Locate the cell with the specified text and output its [X, Y] center coordinate. 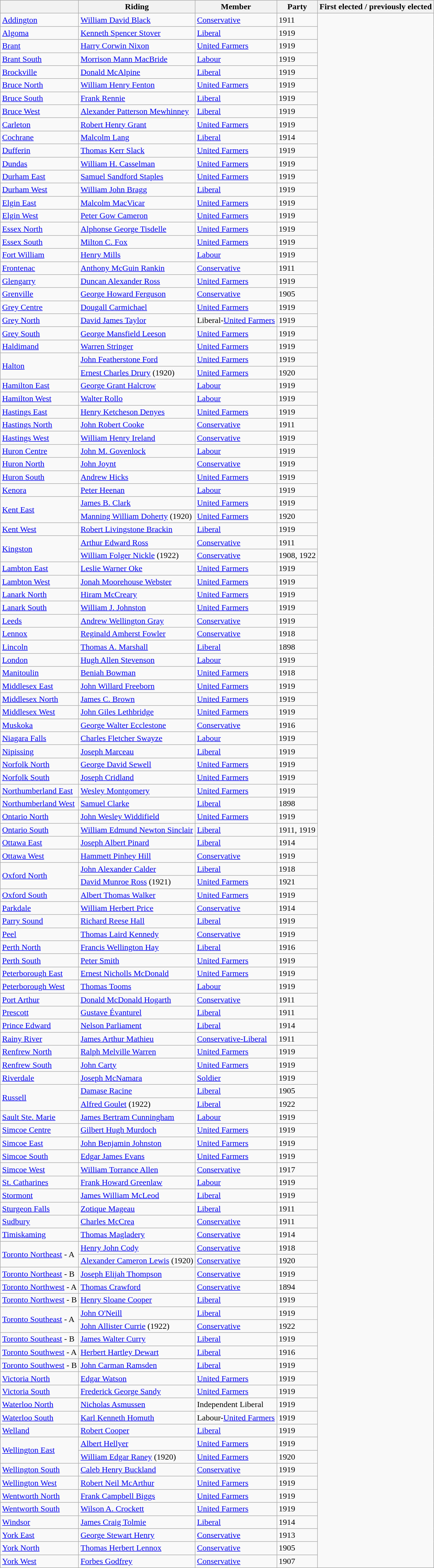
Ernest Charles Drury (1920) [137, 372]
Grenville [40, 294]
Jonah Moorehouse Webster [137, 582]
James Craig Tolmie [137, 1522]
Malcolm Lang [137, 137]
Alexander Cameron Lewis (1920) [137, 1261]
Lanark South [40, 608]
William Folger Nickle (1922) [137, 555]
Simcoe Centre [40, 1130]
Hiram McCreary [137, 595]
Port Arthur [40, 1000]
Wentworth South [40, 1509]
Sudbury [40, 1222]
Simcoe South [40, 1156]
John Carty [137, 1065]
Nipissing [40, 751]
Frank Campbell Biggs [137, 1496]
Frederick George Sandy [137, 1391]
Huron Centre [40, 451]
Duncan Alexander Ross [137, 281]
Sault Ste. Marie [40, 1117]
Carleton [40, 124]
William John Bragg [137, 190]
Prince Edward [40, 1026]
1894 [297, 1287]
James C. Brown [137, 699]
Toronto Southwest - A [40, 1352]
1911, 1919 [297, 830]
Perth North [40, 947]
Labour-United Farmers [236, 1418]
Hastings North [40, 425]
Arthur Edward Ross [137, 542]
Alexander Patterson Mewhinney [137, 111]
John M. Govenlock [137, 451]
Rainy River [40, 1039]
Thomas Laird Kennedy [137, 934]
Wentworth North [40, 1496]
Nelson Parliament [137, 1026]
Renfrew North [40, 1052]
Henry Mills [137, 255]
Leeds [40, 621]
John Alexander Calder [137, 869]
Welland [40, 1431]
Morrison Mann MacBride [137, 59]
Karl Kenneth Homuth [137, 1418]
Joseph Cridland [137, 777]
Reginald Amherst Fowler [137, 634]
Milton C. Fox [137, 242]
Warren Stringer [137, 346]
Lambton East [40, 568]
David Munroe Ross (1921) [137, 882]
Lincoln [40, 647]
Ralph Melville Warren [137, 1052]
Kent East [40, 510]
Wellington East [40, 1450]
Samuel Clarke [137, 804]
Lambton West [40, 582]
Toronto Northwest - A [40, 1287]
George Stewart Henry [137, 1535]
Thomas Herbert Lennox [137, 1548]
Northumberland East [40, 790]
John Carman Ramsden [137, 1365]
Forbes Godfrey [137, 1561]
Simcoe East [40, 1143]
Alfred Goulet (1922) [137, 1104]
Dougall Carmichael [137, 307]
Francis Wellington Hay [137, 947]
Thomas A. Marshall [137, 647]
Durham East [40, 177]
Ottawa West [40, 856]
Elgin West [40, 216]
Joseph McNamara [137, 1078]
Charles Fletcher Swayze [137, 738]
Waterloo South [40, 1418]
First elected / previously elected [376, 7]
William Edgar Raney (1920) [137, 1457]
Malcolm MacVicar [137, 203]
Thomas Tooms [137, 986]
Windsor [40, 1522]
Waterloo North [40, 1404]
Donald McDonald Hogarth [137, 1000]
Wilson A. Crockett [137, 1509]
John Giles Lethbridge [137, 712]
Alphonse George Tisdelle [137, 229]
Herbert Hartley Dewart [137, 1352]
Oxford North [40, 875]
Kenora [40, 490]
London [40, 660]
Beniah Bowman [137, 673]
Henry Sloane Cooper [137, 1300]
Liberal-United Farmers [236, 320]
Victoria South [40, 1391]
Lennox [40, 634]
Ottawa East [40, 843]
Joseph Marceau [137, 751]
Durham West [40, 190]
Toronto Northeast - A [40, 1254]
Caleb Henry Buckland [137, 1470]
George Howard Ferguson [137, 294]
Frank Howard Greenlaw [137, 1182]
Lanark North [40, 595]
Kingston [40, 549]
George David Sewell [137, 764]
Middlesex East [40, 686]
Ontario North [40, 817]
Hastings East [40, 412]
Fort William [40, 255]
Peterborough West [40, 986]
Halton [40, 366]
Wesley Montgomery [137, 790]
Peel [40, 934]
Toronto Southeast - B [40, 1339]
St. Catharines [40, 1182]
Conservative-Liberal [236, 1039]
Perth South [40, 960]
1908, 1922 [297, 555]
Huron South [40, 477]
Riding [137, 7]
Gilbert Hugh Murdoch [137, 1130]
Joseph Elijah Thompson [137, 1274]
York North [40, 1548]
George Grant Halcrow [137, 386]
Manning William Doherty (1920) [137, 516]
Dufferin [40, 150]
Glengarry [40, 281]
1917 [297, 1169]
John O'Neill [137, 1313]
Simcoe West [40, 1169]
Hamilton West [40, 399]
1913 [297, 1535]
William Herbert Price [137, 908]
Hammett Pinhey Hill [137, 856]
Algoma [40, 33]
Gustave Évanturel [137, 1013]
Soldier [236, 1078]
Timiskaming [40, 1235]
Peter Heenan [137, 490]
Henry John Cody [137, 1248]
Essex North [40, 229]
John Allister Currie (1922) [137, 1326]
John Robert Cooke [137, 425]
Member [236, 7]
John Featherstone Ford [137, 359]
William Torrance Allen [137, 1169]
Sturgeon Falls [40, 1208]
James Arthur Mathieu [137, 1039]
Addington [40, 20]
Middlesex North [40, 699]
Robert Henry Grant [137, 124]
Albert Thomas Walker [137, 895]
Thomas Kerr Slack [137, 150]
Independent Liberal [236, 1404]
William H. Casselman [137, 164]
Joseph Albert Pinard [137, 843]
Bruce North [40, 85]
James B. Clark [137, 503]
Norfolk North [40, 764]
Dundas [40, 164]
Walter Rollo [137, 399]
Russell [40, 1097]
Wellington West [40, 1483]
Harry Corwin Nixon [137, 46]
York East [40, 1535]
Frontenac [40, 268]
Nicholas Asmussen [137, 1404]
Edgar Watson [137, 1378]
Hastings West [40, 438]
Ontario South [40, 830]
James Walter Curry [137, 1339]
Grey Centre [40, 307]
Peter Gow Cameron [137, 216]
Essex South [40, 242]
William Edmund Newton Sinclair [137, 830]
Middlesex West [40, 712]
Bruce South [40, 98]
William J. Johnston [137, 608]
George Walter Ecclestone [137, 725]
Toronto Southeast - A [40, 1320]
Elgin East [40, 203]
Anthony McGuin Rankin [137, 268]
Muskoka [40, 725]
Wellington South [40, 1470]
Charles McCrea [137, 1222]
York West [40, 1561]
Parkdale [40, 908]
Prescott [40, 1013]
Bruce West [40, 111]
Niagara Falls [40, 738]
Zotique Mageau [137, 1208]
Victoria North [40, 1378]
Ernest Nicholls McDonald [137, 973]
Manitoulin [40, 673]
William Henry Fenton [137, 85]
Frank Rennie [137, 98]
Party [297, 7]
1907 [297, 1561]
James Bertram Cunningham [137, 1117]
Brockville [40, 72]
Richard Reese Hall [137, 921]
Albert Hellyer [137, 1444]
Norfolk South [40, 777]
Peter Smith [137, 960]
Kenneth Spencer Stover [137, 33]
Hugh Allen Stevenson [137, 660]
Northumberland West [40, 804]
Donald McAlpine [137, 72]
Toronto Southwest - B [40, 1365]
John Benjamin Johnston [137, 1143]
John Joynt [137, 464]
Brant [40, 46]
Leslie Warner Oke [137, 568]
Cochrane [40, 137]
Edgar James Evans [137, 1156]
Robert Livingstone Brackin [137, 529]
Hamilton East [40, 386]
William David Black [137, 20]
William Henry Ireland [137, 438]
Thomas Magladery [137, 1235]
1921 [297, 882]
Haldimand [40, 346]
Toronto Northwest - B [40, 1300]
John Willard Freeborn [137, 686]
Toronto Northeast - B [40, 1274]
Renfrew South [40, 1065]
Oxford South [40, 895]
David James Taylor [137, 320]
Henry Ketcheson Denyes [137, 412]
Robert Neil McArthur [137, 1483]
Damase Racine [137, 1091]
Samuel Sandford Staples [137, 177]
George Mansfield Leeson [137, 333]
Grey North [40, 320]
Thomas Crawford [137, 1287]
Brant South [40, 59]
John Wesley Widdifield [137, 817]
Robert Cooper [137, 1431]
Grey South [40, 333]
Andrew Wellington Gray [137, 621]
Andrew Hicks [137, 477]
Kent West [40, 529]
Stormont [40, 1195]
Parry Sound [40, 921]
Peterborough East [40, 973]
Riverdale [40, 1078]
Huron North [40, 464]
James William McLeod [137, 1195]
